Search for the cell housing the specified text and yield its [X, Y] center coordinate. 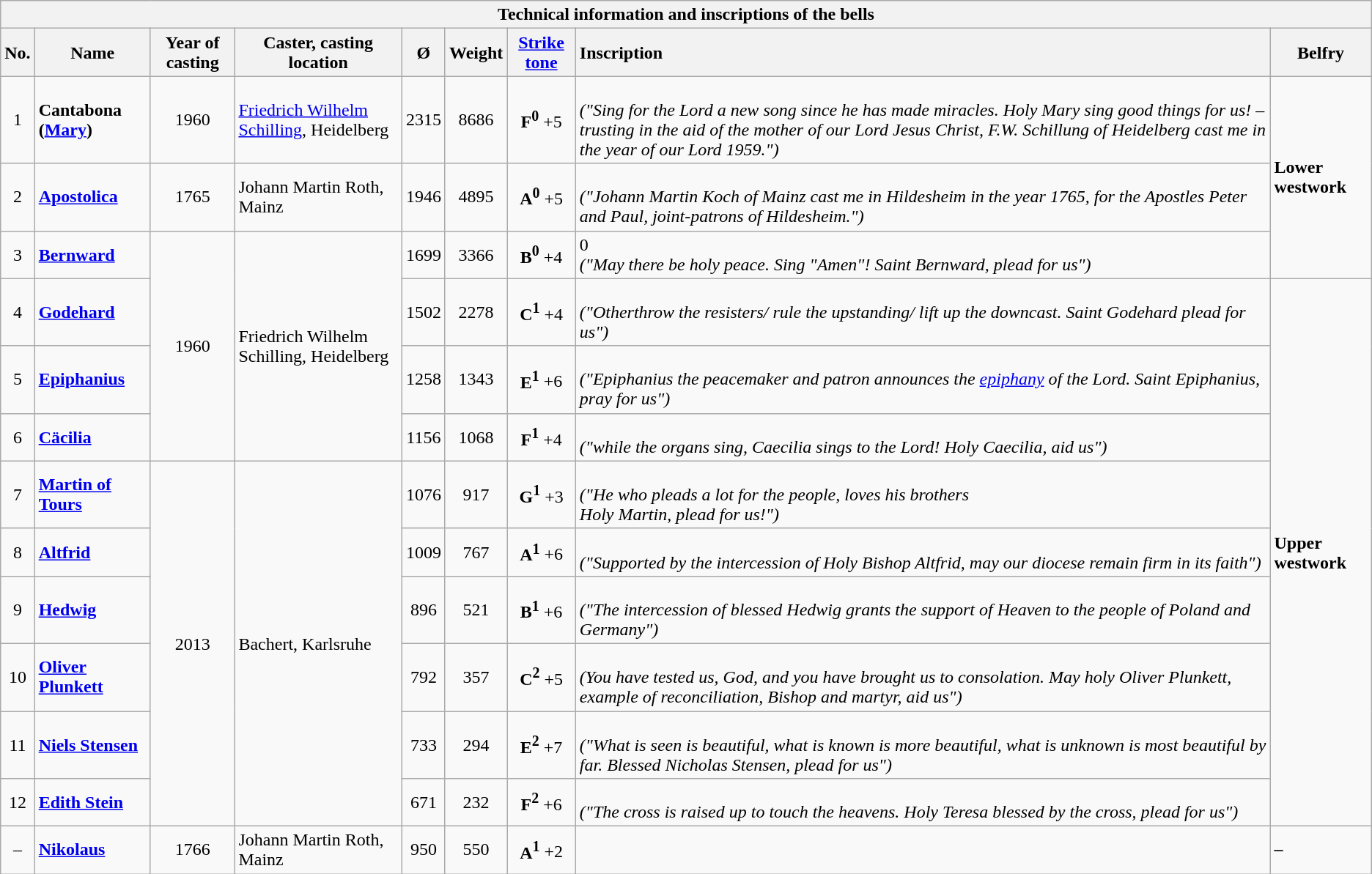
Niels Stensen [92, 744]
("Supported by the intercession of Holy Bishop Altfrid, may our diocese remain firm in its faith") [923, 552]
("Otherthrow the resisters/ rule the upstanding/ lift up the downcast. Saint Godehard plead for us") [923, 312]
("while the organs sing, Caecilia sings to the Lord! Holy Caecilia, aid us") [923, 437]
Martin of Tours [92, 495]
Cantabona (Mary) [92, 120]
Year of casting [192, 53]
Technical information and inscriptions of the bells [686, 15]
E2 +7 [541, 744]
1946 [424, 197]
521 [476, 610]
5 [18, 379]
11 [18, 744]
G1 +3 [541, 495]
A0 +5 [541, 197]
1076 [424, 495]
767 [476, 552]
1699 [424, 255]
Nikolaus [92, 850]
12 [18, 803]
7 [18, 495]
F1 +4 [541, 437]
357 [476, 677]
Cäcilia [92, 437]
4895 [476, 197]
("What is seen is beautiful, what is known is more beautiful, what is unknown is most beautiful by far. Blessed Nicholas Stensen, plead for us") [923, 744]
C2 +5 [541, 677]
Weight [476, 53]
8 [18, 552]
2315 [424, 120]
Oliver Plunkett [92, 677]
9 [18, 610]
F2 +6 [541, 803]
Bachert, Karlsruhe [318, 643]
Ø [424, 53]
Inscription [923, 53]
294 [476, 744]
(You have tested us, God, and you have brought us to consolation. May holy Oliver Plunkett, example of reconciliation, Bishop and martyr, aid us") [923, 677]
Belfry [1321, 53]
Godehard [92, 312]
A1 +2 [541, 850]
Lower westwork [1321, 177]
Bernward [92, 255]
("The intercession of blessed Hedwig grants the support of Heaven to the people of Poland and Germany") [923, 610]
792 [424, 677]
917 [476, 495]
C1 +4 [541, 312]
Epiphanius [92, 379]
("The cross is raised up to touch the heavens. Holy Teresa blessed by the cross, plead for us") [923, 803]
Altfrid [92, 552]
1502 [424, 312]
Caster, casting location [318, 53]
1068 [476, 437]
No. [18, 53]
Apostolica [92, 197]
1009 [424, 552]
2278 [476, 312]
1156 [424, 437]
896 [424, 610]
8686 [476, 120]
232 [476, 803]
Strike tone [541, 53]
("Epiphanius the peacemaker and patron announces the epiphany of the Lord. Saint Epiphanius, pray for us") [923, 379]
Upper westwork [1321, 552]
1 [18, 120]
550 [476, 850]
10 [18, 677]
1765 [192, 197]
B1 +6 [541, 610]
F0 +5 [541, 120]
("He who pleads a lot for the people, loves his brothers Holy Martin, plead for us!") [923, 495]
733 [424, 744]
Hedwig [92, 610]
3 [18, 255]
E1 +6 [541, 379]
0("May there be holy peace. Sing "Amen"! Saint Bernward, plead for us") [923, 255]
B0 +4 [541, 255]
3366 [476, 255]
4 [18, 312]
2013 [192, 643]
1343 [476, 379]
("Johann Martin Koch of Mainz cast me in Hildesheim in the year 1765, for the Apostles Peter and Paul, joint-patrons of Hildesheim.") [923, 197]
1766 [192, 850]
Name [92, 53]
950 [424, 850]
671 [424, 803]
Edith Stein [92, 803]
1258 [424, 379]
6 [18, 437]
A1 +6 [541, 552]
2 [18, 197]
